Search for the cell housing the specified text and yield its [x, y] center coordinate. 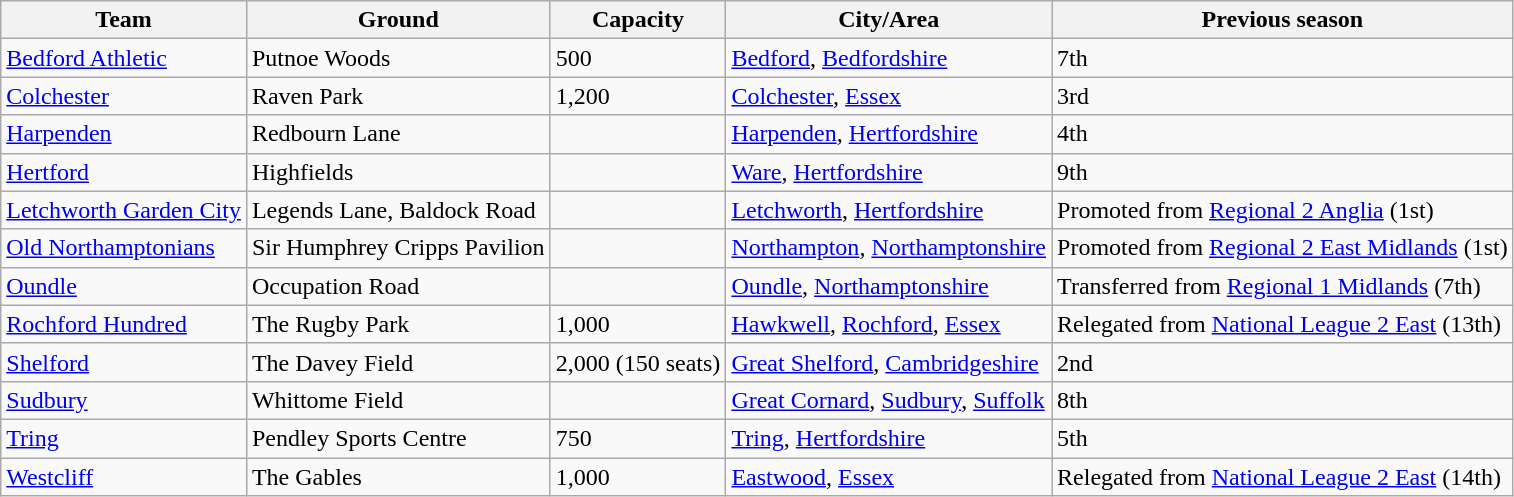
Oundle [124, 286]
Colchester, Essex [889, 96]
Letchworth Garden City [124, 210]
Letchworth, Hertfordshire [889, 210]
500 [638, 58]
Bedford Athletic [124, 58]
Tring, Hertfordshire [889, 438]
Putnoe Woods [398, 58]
4th [1283, 134]
Ground [398, 20]
Northampton, Northamptonshire [889, 248]
Old Northamptonians [124, 248]
Harpenden, Hertfordshire [889, 134]
Sudbury [124, 400]
Occupation Road [398, 286]
Sir Humphrey Cripps Pavilion [398, 248]
9th [1283, 172]
Tring [124, 438]
Harpenden [124, 134]
Westcliff [124, 477]
2nd [1283, 362]
5th [1283, 438]
Relegated from National League 2 East (14th) [1283, 477]
2,000 (150 seats) [638, 362]
Legends Lane, Baldock Road [398, 210]
Pendley Sports Centre [398, 438]
Colchester [124, 96]
Rochford Hundred [124, 324]
Hawkwell, Rochford, Essex [889, 324]
Great Cornard, Sudbury, Suffolk [889, 400]
The Davey Field [398, 362]
8th [1283, 400]
Transferred from Regional 1 Midlands (7th) [1283, 286]
Relegated from National League 2 East (13th) [1283, 324]
Previous season [1283, 20]
Promoted from Regional 2 East Midlands (1st) [1283, 248]
750 [638, 438]
Highfields [398, 172]
7th [1283, 58]
City/Area [889, 20]
Team [124, 20]
Capacity [638, 20]
The Gables [398, 477]
Great Shelford, Cambridgeshire [889, 362]
Promoted from Regional 2 Anglia (1st) [1283, 210]
Shelford [124, 362]
Raven Park [398, 96]
Bedford, Bedfordshire [889, 58]
Eastwood, Essex [889, 477]
The Rugby Park [398, 324]
Ware, Hertfordshire [889, 172]
Hertford [124, 172]
3rd [1283, 96]
Oundle, Northamptonshire [889, 286]
Whittome Field [398, 400]
1,200 [638, 96]
Redbourn Lane [398, 134]
